Return the [x, y] coordinate for the center point of the cell that contains the specified text.  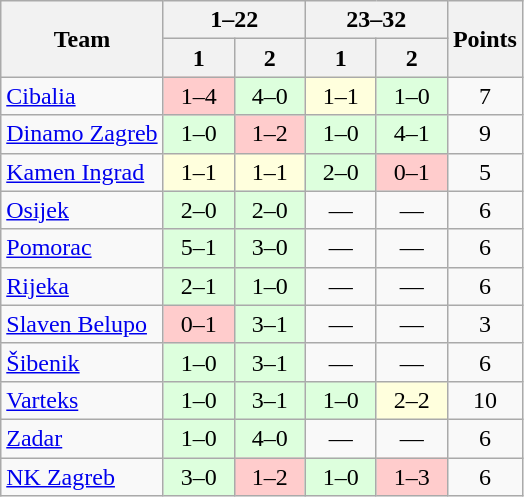
1–3 [412, 477]
23–32 [376, 20]
NK Zagreb [82, 477]
10 [484, 400]
2–2 [412, 400]
Slaven Belupo [82, 324]
5 [484, 172]
1–4 [198, 96]
2–1 [198, 286]
4–1 [412, 134]
Varteks [82, 400]
Osijek [82, 210]
Kamen Ingrad [82, 172]
Pomorac [82, 248]
9 [484, 134]
Team [82, 39]
5–1 [198, 248]
Šibenik [82, 362]
Rijeka [82, 286]
Cibalia [82, 96]
1–22 [234, 20]
3 [484, 324]
7 [484, 96]
Zadar [82, 438]
Dinamo Zagreb [82, 134]
Points [484, 39]
